Return the [X, Y] coordinate for the center point of the cell that contains the specified text.  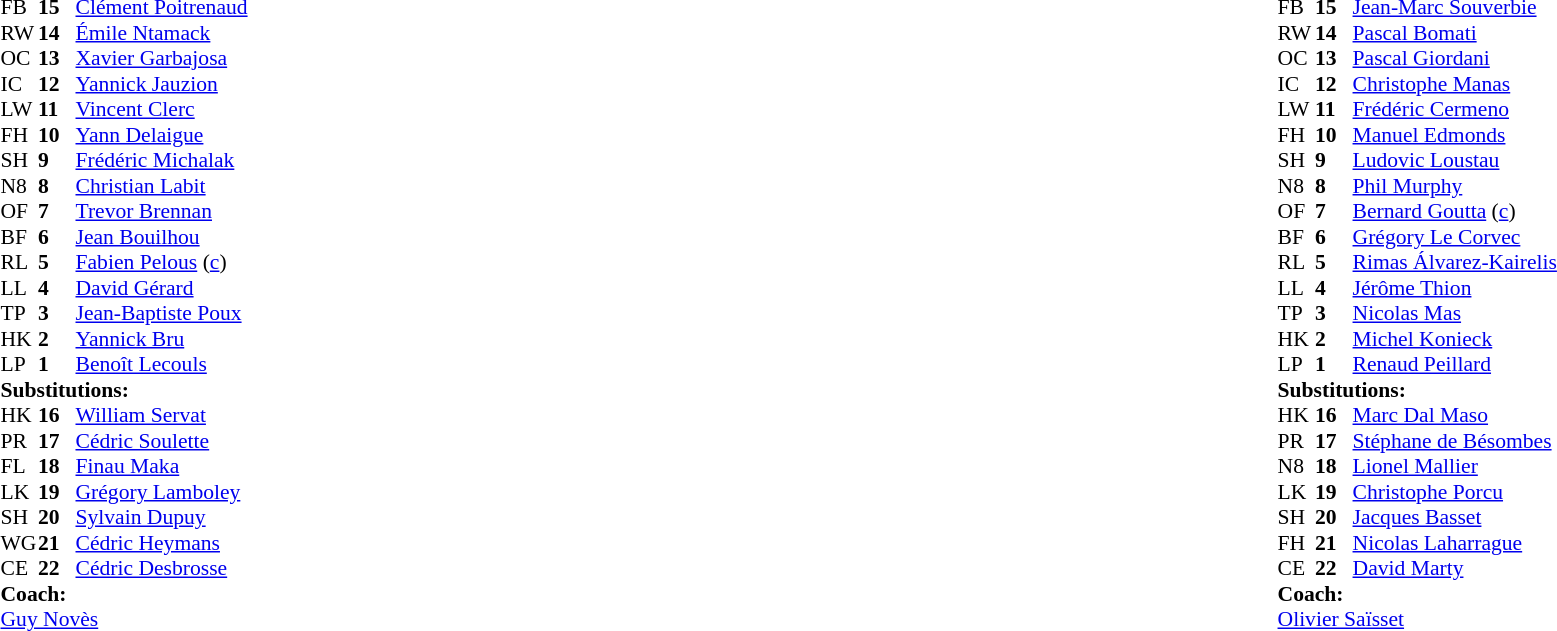
Grégory Lamboley [162, 492]
Nicolas Mas [1455, 313]
Jean-Baptiste Poux [162, 313]
Rimas Álvarez-Kairelis [1455, 263]
Phil Murphy [1455, 186]
Cédric Heymans [162, 543]
Michel Konieck [1455, 339]
Jean Bouilhou [162, 237]
Jacques Basset [1455, 517]
Trevor Brennan [162, 211]
Frédéric Cermeno [1455, 109]
Cédric Soulette [162, 441]
Frédéric Michalak [162, 161]
Sylvain Dupuy [162, 517]
Xavier Garbajosa [162, 59]
Marc Dal Maso [1455, 415]
Stéphane de Bésombes [1455, 441]
Manuel Edmonds [1455, 135]
William Servat [162, 415]
Pascal Bomati [1455, 33]
Renaud Peillard [1455, 365]
Christian Labit [162, 186]
Fabien Pelous (c) [162, 263]
Yannick Bru [162, 339]
Lionel Mallier [1455, 467]
FL [19, 467]
Yannick Jauzion [162, 84]
Nicolas Laharrague [1455, 543]
Jérôme Thion [1455, 288]
Bernard Goutta (c) [1455, 211]
David Marty [1455, 569]
Ludovic Loustau [1455, 161]
Pascal Giordani [1455, 59]
David Gérard [162, 288]
Christophe Manas [1455, 84]
Yann Delaigue [162, 135]
Benoît Lecouls [162, 365]
Vincent Clerc [162, 109]
WG [19, 543]
Christophe Porcu [1455, 492]
Grégory Le Corvec [1455, 237]
Cédric Desbrosse [162, 569]
Finau Maka [162, 467]
Émile Ntamack [162, 33]
